Return the (X, Y) coordinate for the center point of the cell that contains the specified text.  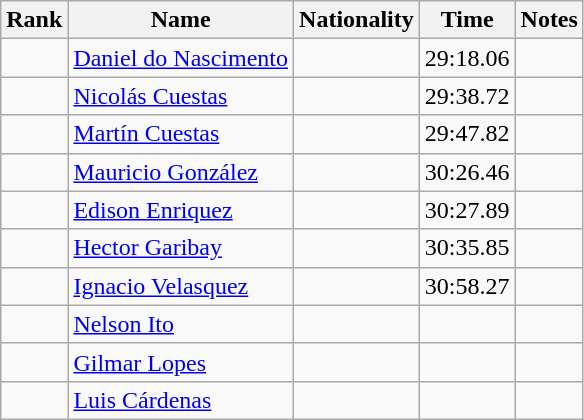
Nelson Ito (181, 324)
Time (467, 20)
Gilmar Lopes (181, 362)
30:58.27 (467, 286)
29:38.72 (467, 96)
Mauricio González (181, 172)
Luis Cárdenas (181, 400)
30:35.85 (467, 248)
29:47.82 (467, 134)
Name (181, 20)
Nationality (357, 20)
Hector Garibay (181, 248)
Martín Cuestas (181, 134)
29:18.06 (467, 58)
30:27.89 (467, 210)
Daniel do Nascimento (181, 58)
Ignacio Velasquez (181, 286)
Rank (34, 20)
Nicolás Cuestas (181, 96)
Notes (549, 20)
30:26.46 (467, 172)
Edison Enriquez (181, 210)
